Scan for the cell matching the given text and deliver its (X, Y) coordinate at center. 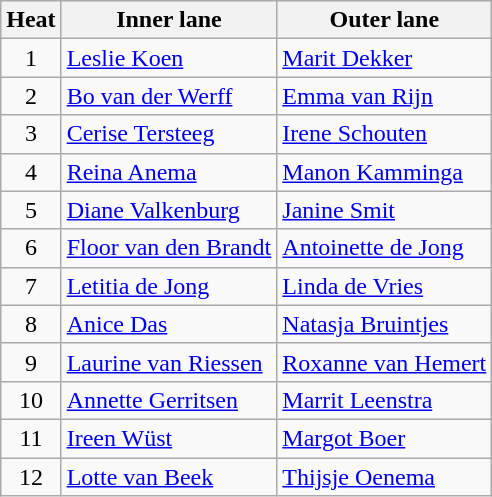
Diane Valkenburg (169, 210)
Laurine van Riessen (169, 362)
5 (31, 210)
Annette Gerritsen (169, 400)
Antoinette de Jong (384, 248)
Floor van den Brandt (169, 248)
Anice Das (169, 324)
Irene Schouten (384, 134)
6 (31, 248)
Outer lane (384, 20)
11 (31, 438)
Emma van Rijn (384, 96)
Heat (31, 20)
Manon Kamminga (384, 172)
Inner lane (169, 20)
10 (31, 400)
Leslie Koen (169, 58)
Marrit Leenstra (384, 400)
1 (31, 58)
3 (31, 134)
Cerise Tersteeg (169, 134)
Reina Anema (169, 172)
Natasja Bruintjes (384, 324)
8 (31, 324)
Janine Smit (384, 210)
Margot Boer (384, 438)
Marit Dekker (384, 58)
Linda de Vries (384, 286)
4 (31, 172)
2 (31, 96)
Letitia de Jong (169, 286)
9 (31, 362)
Lotte van Beek (169, 477)
Thijsje Oenema (384, 477)
Ireen Wüst (169, 438)
Roxanne van Hemert (384, 362)
12 (31, 477)
Bo van der Werff (169, 96)
7 (31, 286)
